Find where the given text appears and provide that cell's center as (x, y) coordinate. 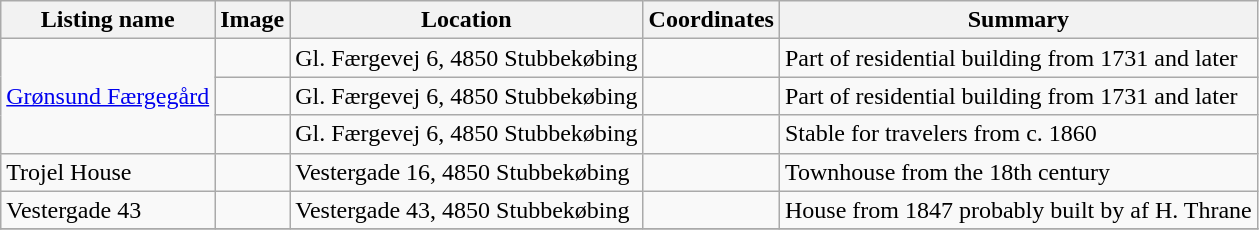
Coordinates (711, 20)
Trojel House (108, 172)
Location (466, 20)
Stable for travelers from c. 1860 (1018, 134)
Vestergade 43, 4850 Stubbekøbing (466, 210)
Vestergade 16, 4850 Stubbekøbing (466, 172)
Listing name (108, 20)
Image (252, 20)
Vestergade 43 (108, 210)
Townhouse from the 18th century (1018, 172)
Grønsund Færgegård (108, 96)
House from 1847 probably built by af H. Thrane (1018, 210)
Summary (1018, 20)
